Search for the cell housing the specified text and yield its [X, Y] center coordinate. 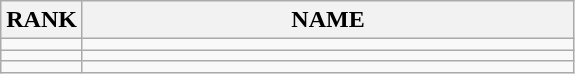
NAME [328, 20]
RANK [42, 20]
